Pinpoint the cell where the given text exists, returning its (X, Y) midpoint coordinate. 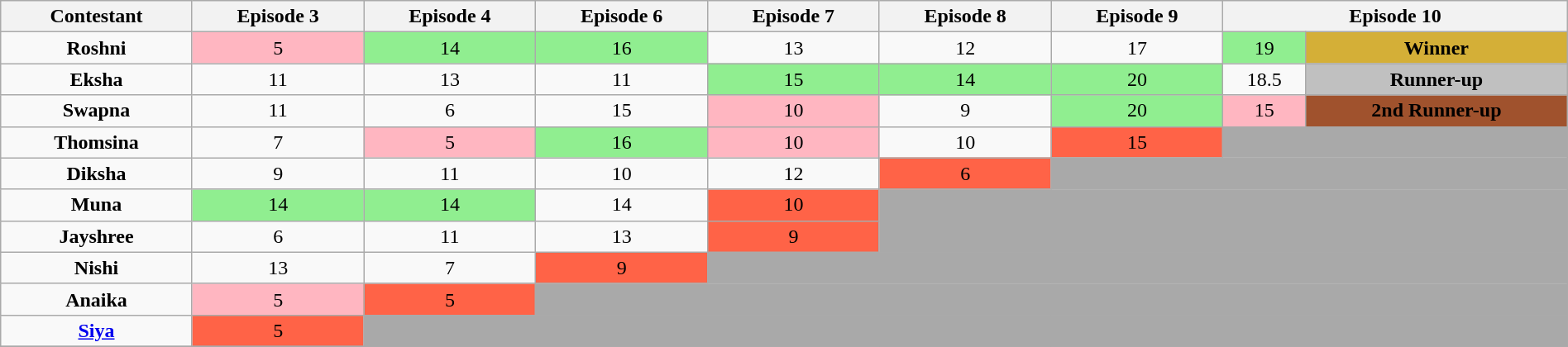
Episode 8 (965, 17)
Episode 3 (278, 17)
Roshni (97, 48)
Runner-up (1437, 79)
19 (1264, 48)
Winner (1437, 48)
Anaika (97, 299)
Nishi (97, 268)
Contestant (97, 17)
Episode 4 (450, 17)
Thomsina (97, 142)
17 (1137, 48)
2nd Runner-up (1437, 111)
Diksha (97, 173)
18.5 (1264, 79)
Episode 6 (622, 17)
Siya (97, 330)
Jayshree (97, 236)
Episode 10 (1395, 17)
Episode 9 (1137, 17)
Swapna (97, 111)
Eksha (97, 79)
Episode 7 (794, 17)
Muna (97, 205)
